Return [X, Y] of the center of cell containing provided text 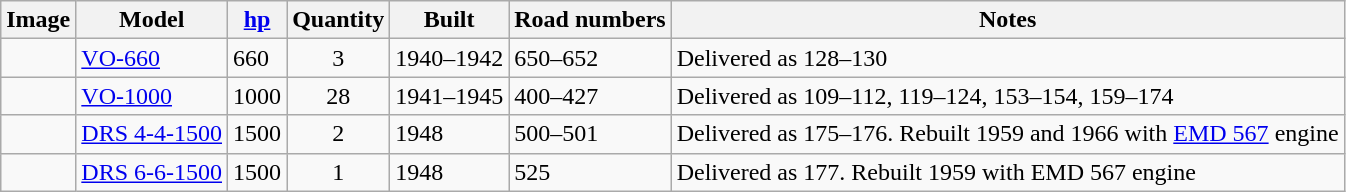
3 [338, 58]
Delivered as 177. Rebuilt 1959 with EMD 567 engine [1008, 172]
DRS 6-6-1500 [152, 172]
1940–1942 [450, 58]
Built [450, 20]
Delivered as 175–176. Rebuilt 1959 and 1966 with EMD 567 engine [1008, 134]
1941–1945 [450, 96]
525 [590, 172]
2 [338, 134]
Delivered as 128–130 [1008, 58]
Quantity [338, 20]
660 [258, 58]
1 [338, 172]
Notes [1008, 20]
Image [38, 20]
DRS 4-4-1500 [152, 134]
400–427 [590, 96]
Road numbers [590, 20]
1000 [258, 96]
Model [152, 20]
hp [258, 20]
Delivered as 109–112, 119–124, 153–154, 159–174 [1008, 96]
VO-1000 [152, 96]
500–501 [590, 134]
VO-660 [152, 58]
650–652 [590, 58]
28 [338, 96]
